For the text-containing cell, return its midpoint in (X, Y) coordinate format. 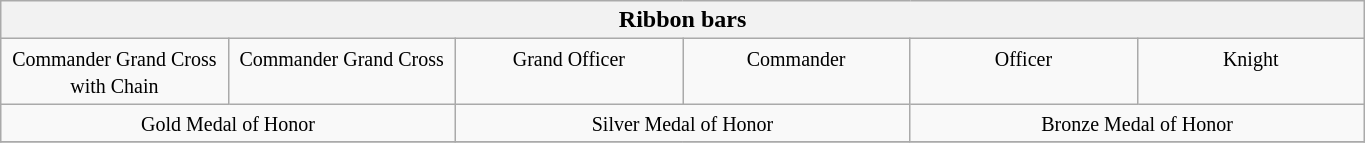
Commander Grand Cross (342, 72)
Knight (1250, 72)
Officer (1024, 72)
Commander (796, 72)
Commander Grand Cross with Chain (114, 72)
Ribbon bars (683, 20)
Silver Medal of Honor (682, 123)
Bronze Medal of Honor (1138, 123)
Grand Officer (568, 72)
Gold Medal of Honor (228, 123)
